Search for the cell housing the specified text and yield its [x, y] center coordinate. 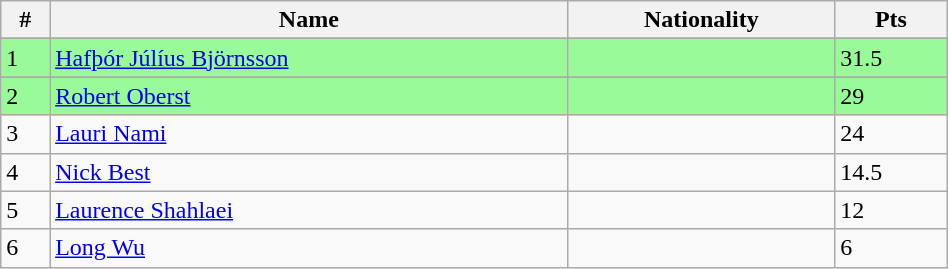
29 [892, 96]
Robert Oberst [309, 96]
2 [26, 96]
3 [26, 134]
Hafþór Júlíus Björnsson [309, 58]
14.5 [892, 172]
5 [26, 210]
Lauri Nami [309, 134]
# [26, 20]
31.5 [892, 58]
24 [892, 134]
Nick Best [309, 172]
1 [26, 58]
Laurence Shahlaei [309, 210]
12 [892, 210]
Nationality [702, 20]
4 [26, 172]
Long Wu [309, 248]
Pts [892, 20]
Name [309, 20]
